Locate the cell with the specified text and output its [X, Y] center coordinate. 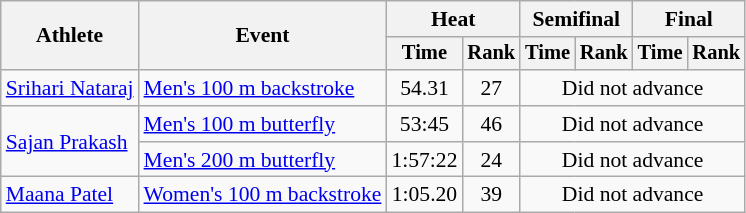
Sajan Prakash [70, 142]
24 [492, 160]
Men's 200 m butterfly [263, 160]
Maana Patel [70, 195]
Women's 100 m backstroke [263, 195]
Event [263, 36]
1:05.20 [424, 195]
46 [492, 124]
Athlete [70, 36]
Heat [453, 19]
Men's 100 m butterfly [263, 124]
Srihari Nataraj [70, 88]
Semifinal [576, 19]
53:45 [424, 124]
39 [492, 195]
1:57:22 [424, 160]
27 [492, 88]
Men's 100 m backstroke [263, 88]
Final [689, 19]
54.31 [424, 88]
